Locate the cell with the specified text and output its (x, y) center coordinate. 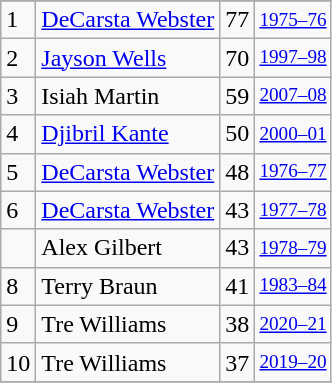
1978–79 (293, 248)
41 (238, 286)
10 (18, 362)
4 (18, 134)
2007–08 (293, 96)
1997–98 (293, 58)
Isiah Martin (128, 96)
Jayson Wells (128, 58)
2019–20 (293, 362)
8 (18, 286)
38 (238, 324)
70 (238, 58)
2 (18, 58)
9 (18, 324)
2000–01 (293, 134)
48 (238, 172)
Terry Braun (128, 286)
50 (238, 134)
77 (238, 20)
Djibril Kante (128, 134)
5 (18, 172)
1975–76 (293, 20)
Alex Gilbert (128, 248)
6 (18, 210)
1 (18, 20)
1977–78 (293, 210)
2020–21 (293, 324)
59 (238, 96)
37 (238, 362)
3 (18, 96)
1976–77 (293, 172)
1983–84 (293, 286)
